Extract the (x, y) coordinate from the center of the cell holding the provided text.  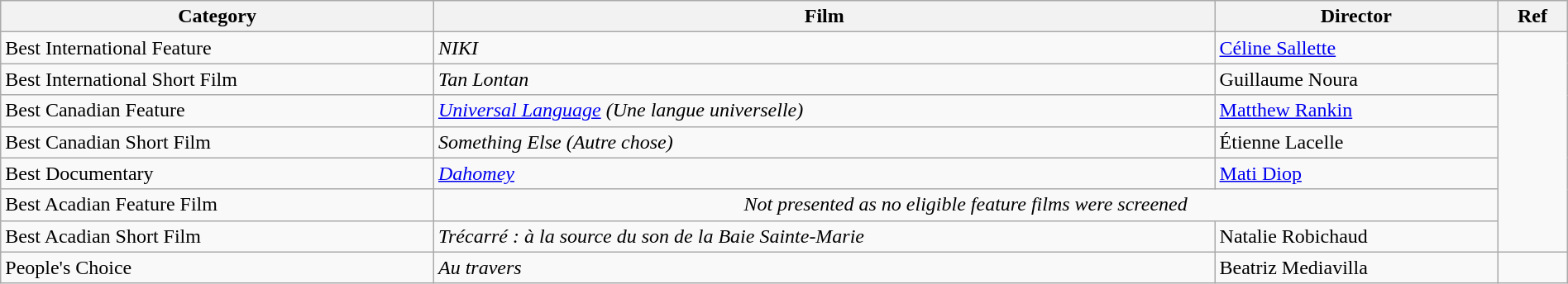
Director (1356, 17)
Something Else (Autre chose) (824, 142)
Matthew Rankin (1356, 111)
Trécarré : à la source du son de la Baie Sainte-Marie (824, 236)
People's Choice (218, 267)
Best Canadian Short Film (218, 142)
Best Documentary (218, 173)
Best Acadian Feature Film (218, 205)
Mati Diop (1356, 173)
Dahomey (824, 173)
Natalie Robichaud (1356, 236)
Guillaume Noura (1356, 79)
Beatriz Mediavilla (1356, 267)
Best International Short Film (218, 79)
Not presented as no eligible feature films were screened (965, 205)
Universal Language (Une langue universelle) (824, 111)
Tan Lontan (824, 79)
Best Acadian Short Film (218, 236)
Best Canadian Feature (218, 111)
Céline Sallette (1356, 48)
NIKI (824, 48)
Film (824, 17)
Best International Feature (218, 48)
Au travers (824, 267)
Étienne Lacelle (1356, 142)
Ref (1533, 17)
Category (218, 17)
